Return (x, y) of the center of cell containing provided text 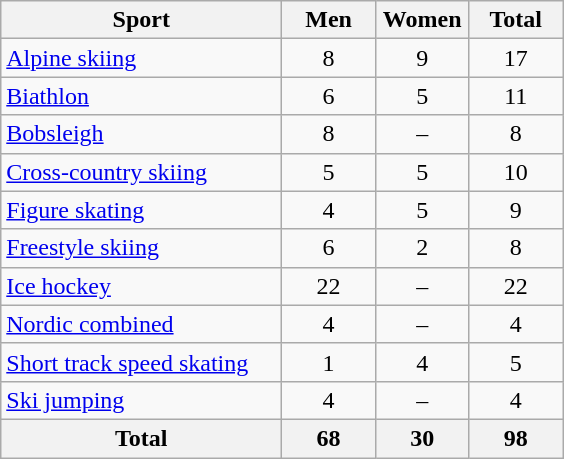
68 (329, 438)
11 (516, 96)
17 (516, 58)
Short track speed skating (142, 362)
Ski jumping (142, 400)
Women (422, 20)
Biathlon (142, 96)
10 (516, 172)
Men (329, 20)
Sport (142, 20)
Alpine skiing (142, 58)
Freestyle skiing (142, 248)
Ice hockey (142, 286)
98 (516, 438)
1 (329, 362)
Bobsleigh (142, 134)
2 (422, 248)
Figure skating (142, 210)
Cross-country skiing (142, 172)
Nordic combined (142, 324)
30 (422, 438)
